Extract the [X, Y] coordinate from the center of the cell holding the provided text.  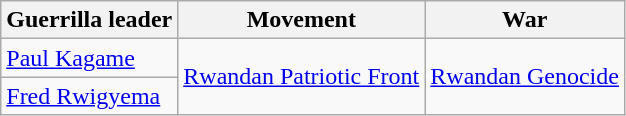
Paul Kagame [90, 58]
Guerrilla leader [90, 20]
Movement [302, 20]
Rwandan Patriotic Front [302, 77]
War [525, 20]
Rwandan Genocide [525, 77]
Fred Rwigyema [90, 96]
